Output the [x, y] coordinate of the center of the cell containing the given text.  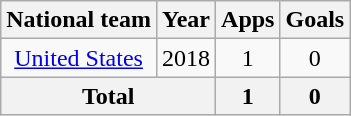
Goals [315, 20]
2018 [186, 58]
Apps [248, 20]
Year [186, 20]
National team [79, 20]
United States [79, 58]
Total [108, 96]
